Return [X, Y] of the center of cell containing provided text 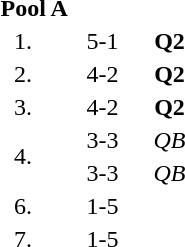
1-5 [102, 206]
5-1 [102, 41]
